Find where the given text appears and provide that cell's center as (x, y) coordinate. 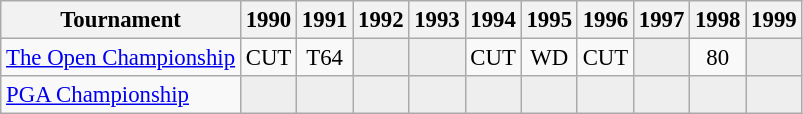
1992 (381, 20)
The Open Championship (121, 58)
1998 (718, 20)
1990 (268, 20)
Tournament (121, 20)
PGA Championship (121, 95)
1994 (493, 20)
1991 (325, 20)
1997 (661, 20)
1999 (774, 20)
1993 (437, 20)
80 (718, 58)
1996 (605, 20)
WD (549, 58)
1995 (549, 20)
T64 (325, 58)
